Provide the (X, Y) coordinate of the cell's center where the given text is located.  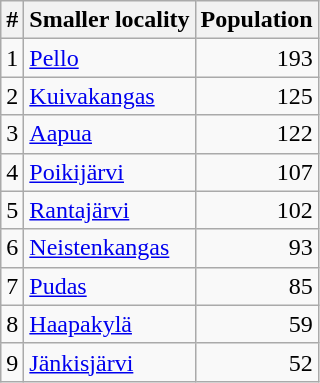
6 (12, 248)
Population (256, 20)
Pudas (110, 286)
Smaller locality (110, 20)
Neistenkangas (110, 248)
Poikijärvi (110, 172)
52 (256, 362)
59 (256, 324)
2 (12, 96)
4 (12, 172)
Jänkisjärvi (110, 362)
Pello (110, 58)
Aapua (110, 134)
7 (12, 286)
3 (12, 134)
102 (256, 210)
193 (256, 58)
125 (256, 96)
Rantajärvi (110, 210)
1 (12, 58)
85 (256, 286)
Haapakylä (110, 324)
9 (12, 362)
93 (256, 248)
122 (256, 134)
107 (256, 172)
# (12, 20)
Kuivakangas (110, 96)
5 (12, 210)
8 (12, 324)
